From the cell containing the given text, extract its center point as (X, Y) coordinate. 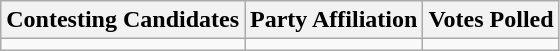
Votes Polled (491, 20)
Contesting Candidates (123, 20)
Party Affiliation (334, 20)
